Capture the cell that displays the provided text and extract its [x, y] central coordinate. 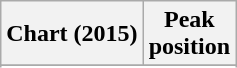
Peakposition [189, 34]
Chart (2015) [72, 34]
